Detect which cell encompasses the target text, then output its (x, y) center coordinate. 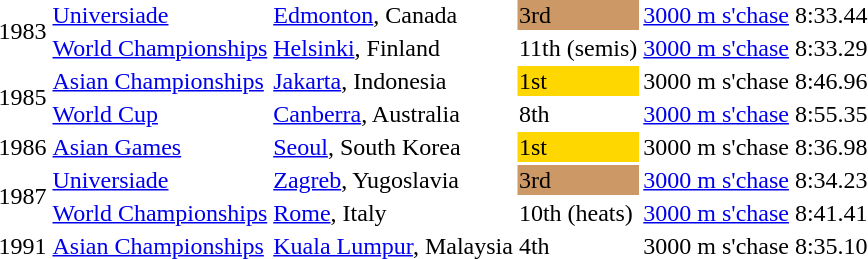
Canberra, Australia (394, 114)
Seoul, South Korea (394, 147)
Rome, Italy (394, 213)
Edmonton, Canada (394, 15)
Asian Championships (160, 81)
World Cup (160, 114)
Zagreb, Yugoslavia (394, 180)
Asian Games (160, 147)
11th (semis) (578, 48)
10th (heats) (578, 213)
8th (578, 114)
Helsinki, Finland (394, 48)
Jakarta, Indonesia (394, 81)
